Determine the (X, Y) coordinate at the center of the cell enclosing the given text.  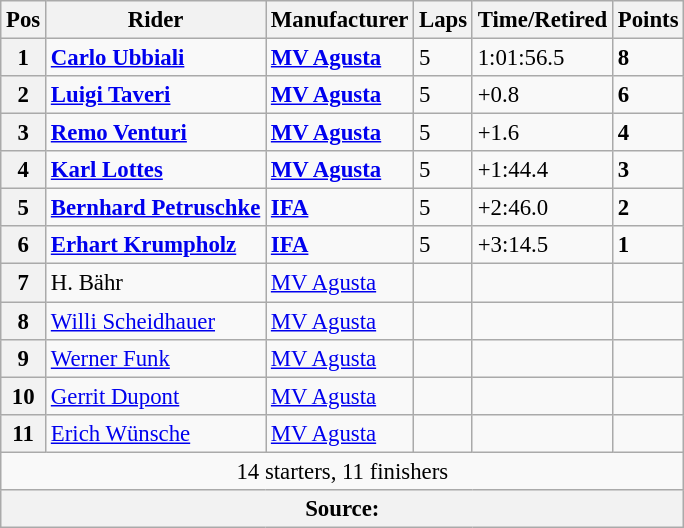
14 starters, 11 finishers (342, 471)
Erich Wünsche (156, 433)
+3:14.5 (542, 245)
Remo Venturi (156, 133)
Bernhard Petruschke (156, 208)
H. Bähr (156, 283)
Time/Retired (542, 20)
Gerrit Dupont (156, 396)
Points (648, 20)
Rider (156, 20)
Erhart Krumpholz (156, 245)
10 (24, 396)
11 (24, 433)
Laps (444, 20)
7 (24, 283)
Werner Funk (156, 358)
+0.8 (542, 95)
Pos (24, 20)
+1:44.4 (542, 170)
+2:46.0 (542, 208)
Luigi Taveri (156, 95)
Willi Scheidhauer (156, 321)
+1.6 (542, 133)
Manufacturer (340, 20)
Source: (342, 509)
9 (24, 358)
Carlo Ubbiali (156, 58)
Karl Lottes (156, 170)
1:01:56.5 (542, 58)
